From the cell containing the given text, extract its center point as [x, y] coordinate. 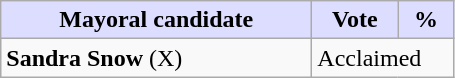
Acclaimed [383, 58]
Vote [355, 20]
Sandra Snow (X) [156, 58]
Mayoral candidate [156, 20]
% [426, 20]
